From the cell containing the given text, extract its center point as [x, y] coordinate. 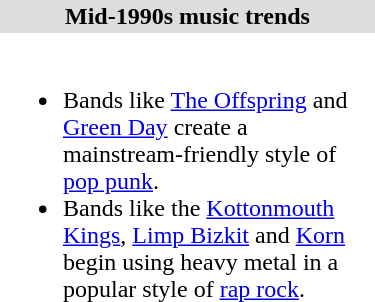
Mid-1990s music trends [188, 16]
